Identify which cell holds the provided text, then report its (X, Y) central coordinate. 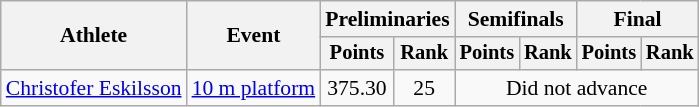
Event (254, 36)
Athlete (94, 36)
Semifinals (516, 19)
Did not advance (577, 88)
Preliminaries (387, 19)
Christofer Eskilsson (94, 88)
375.30 (357, 88)
25 (424, 88)
Final (638, 19)
10 m platform (254, 88)
